Output the (x, y) coordinate of the center of the cell containing the given text.  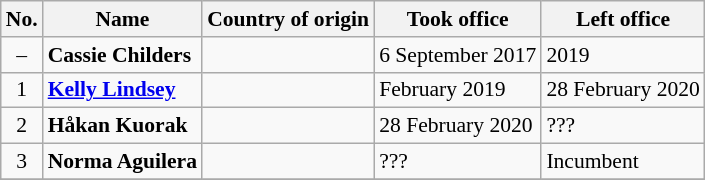
1 (22, 90)
Name (122, 19)
2 (22, 126)
Kelly Lindsey (122, 90)
2019 (623, 55)
No. (22, 19)
Left office (623, 19)
Country of origin (288, 19)
– (22, 55)
3 (22, 162)
6 September 2017 (458, 55)
Norma Aguilera (122, 162)
Took office (458, 19)
Cassie Childers (122, 55)
Incumbent (623, 162)
Håkan Kuorak (122, 126)
February 2019 (458, 90)
